Output the [X, Y] coordinate of the center of the cell containing the given text.  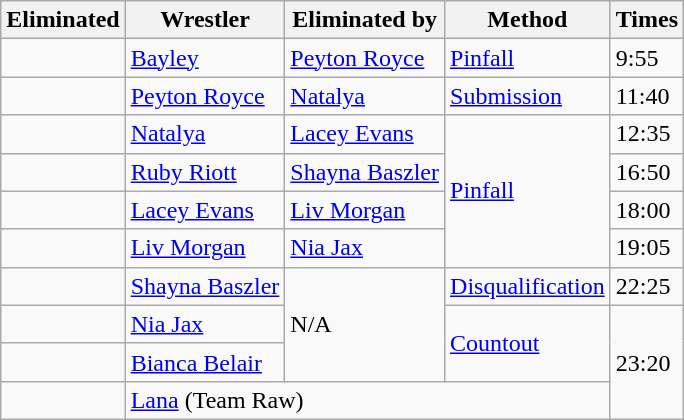
Disqualification [528, 286]
11:40 [646, 96]
Bayley [205, 58]
22:25 [646, 286]
19:05 [646, 248]
Times [646, 20]
Ruby Riott [205, 172]
9:55 [646, 58]
Lana (Team Raw) [368, 400]
N/A [365, 324]
Wrestler [205, 20]
Countout [528, 343]
Bianca Belair [205, 362]
Submission [528, 96]
16:50 [646, 172]
Eliminated by [365, 20]
18:00 [646, 210]
23:20 [646, 362]
12:35 [646, 134]
Method [528, 20]
Eliminated [63, 20]
